Capture the cell that displays the provided text and extract its [X, Y] central coordinate. 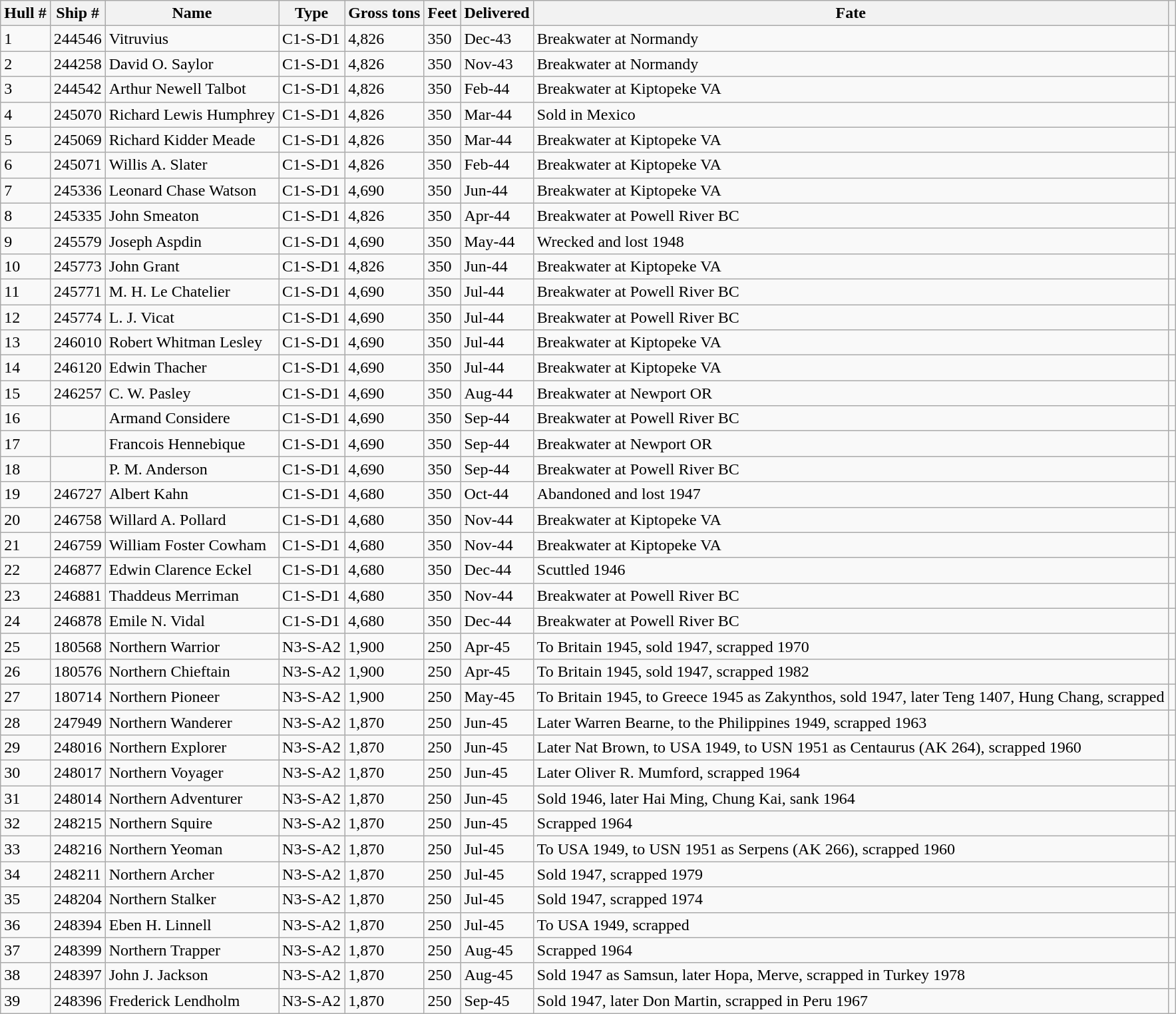
To Britain 1945, to Greece 1945 as Zakynthos, sold 1947, later Teng 1407, Hung Chang, scrapped [851, 697]
Fate [851, 13]
To USA 1949, scrapped [851, 925]
John J. Jackson [192, 975]
Northern Trapper [192, 950]
Northern Wanderer [192, 722]
37 [25, 950]
23 [25, 595]
10 [25, 266]
244546 [77, 39]
To USA 1949, to USN 1951 as Serpens (AK 266), scrapped 1960 [851, 849]
17 [25, 444]
248215 [77, 824]
245071 [77, 165]
C. W. Pasley [192, 393]
245336 [77, 190]
Northern Pioneer [192, 697]
7 [25, 190]
William Foster Cowham [192, 545]
245773 [77, 266]
Northern Warrior [192, 646]
9 [25, 241]
245069 [77, 140]
248396 [77, 1001]
20 [25, 520]
21 [25, 545]
15 [25, 393]
246758 [77, 520]
May-45 [496, 697]
Aug-44 [496, 393]
246727 [77, 494]
19 [25, 494]
Delivered [496, 13]
38 [25, 975]
32 [25, 824]
246257 [77, 393]
31 [25, 798]
248204 [77, 900]
245335 [77, 216]
Sold in Mexico [851, 114]
Hull # [25, 13]
245774 [77, 317]
Frederick Lendholm [192, 1001]
Scuttled 1946 [851, 570]
Sold 1947, scrapped 1979 [851, 874]
Sold 1946, later Hai Ming, Chung Kai, sank 1964 [851, 798]
Feet [442, 13]
To Britain 1945, sold 1947, scrapped 1970 [851, 646]
246881 [77, 595]
4 [25, 114]
245070 [77, 114]
Later Oliver R. Mumford, scrapped 1964 [851, 773]
Northern Adventurer [192, 798]
3 [25, 89]
248211 [77, 874]
Willis A. Slater [192, 165]
Albert Kahn [192, 494]
Later Warren Bearne, to the Philippines 1949, scrapped 1963 [851, 722]
248216 [77, 849]
Thaddeus Merriman [192, 595]
245771 [77, 291]
248399 [77, 950]
Gross tons [385, 13]
Northern Archer [192, 874]
John Grant [192, 266]
2 [25, 64]
Nov-43 [496, 64]
13 [25, 343]
24 [25, 621]
Sold 1947, scrapped 1974 [851, 900]
180714 [77, 697]
36 [25, 925]
Francois Hennebique [192, 444]
248394 [77, 925]
35 [25, 900]
To Britain 1945, sold 1947, scrapped 1982 [851, 671]
8 [25, 216]
246120 [77, 368]
244258 [77, 64]
12 [25, 317]
Joseph Aspdin [192, 241]
Sold 1947 as Samsun, later Hopa, Merve, scrapped in Turkey 1978 [851, 975]
Vitruvius [192, 39]
Edwin Clarence Eckel [192, 570]
Ship # [77, 13]
14 [25, 368]
Type [311, 13]
248016 [77, 748]
Richard Kidder Meade [192, 140]
Later Nat Brown, to USA 1949, to USN 1951 as Centaurus (AK 264), scrapped 1960 [851, 748]
28 [25, 722]
Emile N. Vidal [192, 621]
11 [25, 291]
22 [25, 570]
26 [25, 671]
5 [25, 140]
Abandoned and lost 1947 [851, 494]
David O. Saylor [192, 64]
39 [25, 1001]
6 [25, 165]
Name [192, 13]
Northern Stalker [192, 900]
244542 [77, 89]
Richard Lewis Humphrey [192, 114]
M. H. Le Chatelier [192, 291]
John Smeaton [192, 216]
Wrecked and lost 1948 [851, 241]
May-44 [496, 241]
P. M. Anderson [192, 469]
16 [25, 419]
248014 [77, 798]
180576 [77, 671]
Leonard Chase Watson [192, 190]
Apr-44 [496, 216]
Northern Explorer [192, 748]
29 [25, 748]
34 [25, 874]
25 [25, 646]
Robert Whitman Lesley [192, 343]
246878 [77, 621]
Northern Yeoman [192, 849]
27 [25, 697]
180568 [77, 646]
246010 [77, 343]
33 [25, 849]
Northern Voyager [192, 773]
248017 [77, 773]
30 [25, 773]
Sold 1947, later Don Martin, scrapped in Peru 1967 [851, 1001]
L. J. Vicat [192, 317]
245579 [77, 241]
Sep-45 [496, 1001]
Willard A. Pollard [192, 520]
246877 [77, 570]
1 [25, 39]
Arthur Newell Talbot [192, 89]
Armand Considere [192, 419]
Northern Squire [192, 824]
248397 [77, 975]
Edwin Thacher [192, 368]
Eben H. Linnell [192, 925]
Oct-44 [496, 494]
18 [25, 469]
246759 [77, 545]
Dec-43 [496, 39]
Northern Chieftain [192, 671]
247949 [77, 722]
